Scan for the cell matching the given text and deliver its [x, y] coordinate at center. 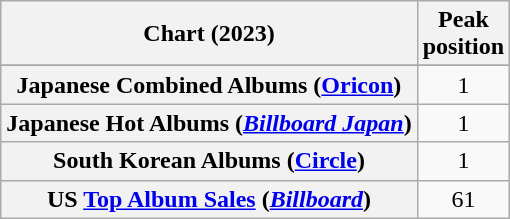
Japanese Hot Albums (Billboard Japan) [209, 123]
Peakposition [463, 34]
61 [463, 199]
US Top Album Sales (Billboard) [209, 199]
South Korean Albums (Circle) [209, 161]
Chart (2023) [209, 34]
Japanese Combined Albums (Oricon) [209, 85]
